Identify which cell holds the provided text, then report its (X, Y) central coordinate. 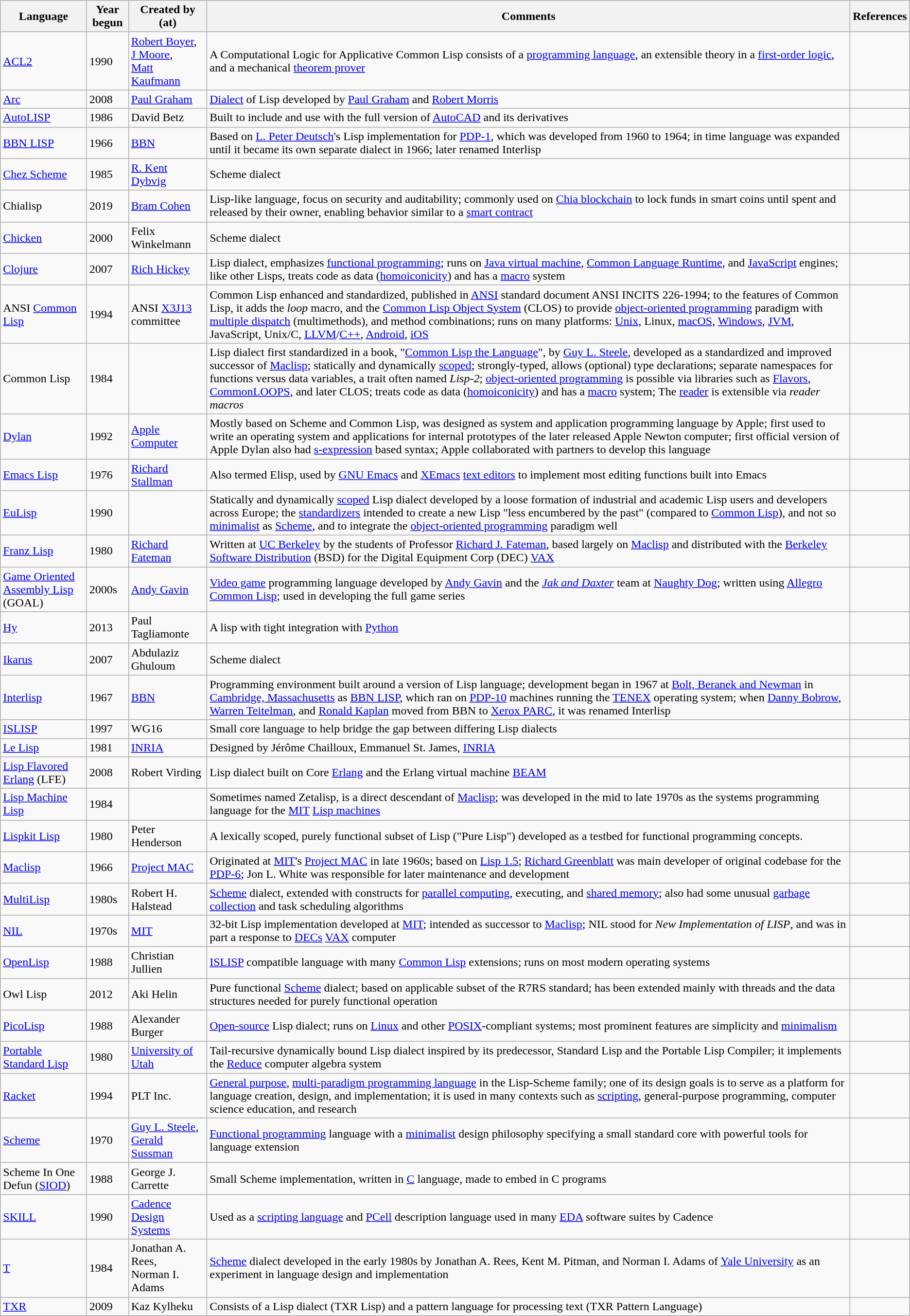
Year begun (107, 17)
SKILL (44, 1217)
R. Kent Dybvig (167, 174)
Chicken (44, 237)
Built to include and use with the full version of AutoCAD and its derivatives (529, 118)
NIL (44, 931)
1986 (107, 118)
2000 (107, 237)
Ikarus (44, 659)
Common Lisp (44, 378)
Emacs Lisp (44, 475)
1980s (107, 899)
Robert H. Halstead (167, 899)
2019 (107, 206)
Owl Lisp (44, 994)
1970 (107, 1140)
1985 (107, 174)
1967 (107, 697)
ANSI X3J13 committee (167, 314)
Andy Gavin (167, 589)
Clojure (44, 269)
Lisp Flavored Erlang (LFE) (44, 772)
Language (44, 17)
Rich Hickey (167, 269)
2000s (107, 589)
1992 (107, 436)
Richard Fateman (167, 551)
Aki Helin (167, 994)
Dylan (44, 436)
Racket (44, 1096)
WG16 (167, 729)
EuLisp (44, 513)
ACL2 (44, 61)
Apple Computer (167, 436)
Interlisp (44, 697)
Chez Scheme (44, 174)
1970s (107, 931)
Robert Virding (167, 772)
George J. Carrette (167, 1179)
BBN LISP (44, 143)
Guy L. Steele,Gerald Sussman (167, 1140)
INRIA (167, 747)
TXR (44, 1306)
Robert Boyer,J Moore,Matt Kaufmann (167, 61)
2013 (107, 627)
OpenLisp (44, 962)
A lisp with tight integration with Python (529, 627)
References (880, 17)
Lispkit Lisp (44, 836)
2012 (107, 994)
Open-source Lisp dialect; runs on Linux and other POSIX-compliant systems; most prominent features are simplicity and minimalism (529, 1026)
T (44, 1268)
David Betz (167, 118)
University of Utah (167, 1057)
1976 (107, 475)
PicoLisp (44, 1026)
Also termed Elisp, used by GNU Emacs and XEmacs text editors to implement most editing functions built into Emacs (529, 475)
Lisp dialect built on Core Erlang and the Erlang virtual machine BEAM (529, 772)
ANSI Common Lisp (44, 314)
Used as a scripting language and PCell description language used in many EDA software suites by Cadence (529, 1217)
Lisp Machine Lisp (44, 804)
Dialect of Lisp developed by Paul Graham and Robert Morris (529, 99)
MIT (167, 931)
Peter Henderson (167, 836)
PLT Inc. (167, 1096)
1981 (107, 747)
ISLISP compatible language with many Common Lisp extensions; runs on most modern operating systems (529, 962)
Game Oriented Assembly Lisp (GOAL) (44, 589)
Designed by Jérôme Chailloux, Emmanuel St. James, INRIA (529, 747)
Christian Jullien (167, 962)
Functional programming language with a minimalist design philosophy specifying a small standard core with powerful tools for language extension (529, 1140)
Maclisp (44, 868)
Consists of a Lisp dialect (TXR Lisp) and a pattern language for processing text (TXR Pattern Language) (529, 1306)
Small core language to help bridge the gap between differing Lisp dialects (529, 729)
Created by (at) (167, 17)
Jonathan A. Rees,Norman I. Adams (167, 1268)
MultiLisp (44, 899)
Comments (529, 17)
Small Scheme implementation, written in C language, made to embed in C programs (529, 1179)
Paul Graham (167, 99)
Scheme In One Defun (SIOD) (44, 1179)
Felix Winkelmann (167, 237)
Project MAC (167, 868)
Franz Lisp (44, 551)
Bram Cohen (167, 206)
Scheme (44, 1140)
Cadence Design Systems (167, 1217)
Abdulaziz Ghuloum (167, 659)
2009 (107, 1306)
ISLISP (44, 729)
Portable Standard Lisp (44, 1057)
1997 (107, 729)
Richard Stallman (167, 475)
Le Lisp (44, 747)
A lexically scoped, purely functional subset of Lisp ("Pure Lisp") developed as a testbed for functional programming concepts. (529, 836)
Alexander Burger (167, 1026)
Hy (44, 627)
Paul Tagliamonte (167, 627)
Chialisp (44, 206)
Kaz Kylheku (167, 1306)
AutoLISP (44, 118)
Arc (44, 99)
